Capture the cell that displays the provided text and extract its (x, y) central coordinate. 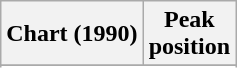
Chart (1990) (72, 34)
Peakposition (189, 34)
